Find where the given text appears and provide that cell's center as [x, y] coordinate. 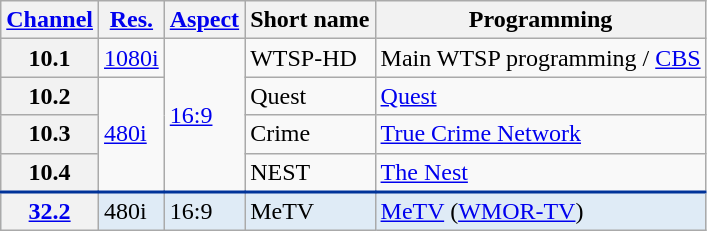
Short name [310, 20]
MeTV (WMOR-TV) [540, 212]
Res. [132, 20]
WTSP-HD [310, 58]
Aspect [204, 20]
The Nest [540, 172]
Programming [540, 20]
10.1 [50, 58]
1080i [132, 58]
Crime [310, 134]
10.4 [50, 172]
NEST [310, 172]
MeTV [310, 212]
32.2 [50, 212]
Channel [50, 20]
10.3 [50, 134]
10.2 [50, 96]
Main WTSP programming / CBS [540, 58]
True Crime Network [540, 134]
